Find where the given text appears and provide that cell's center as (X, Y) coordinate. 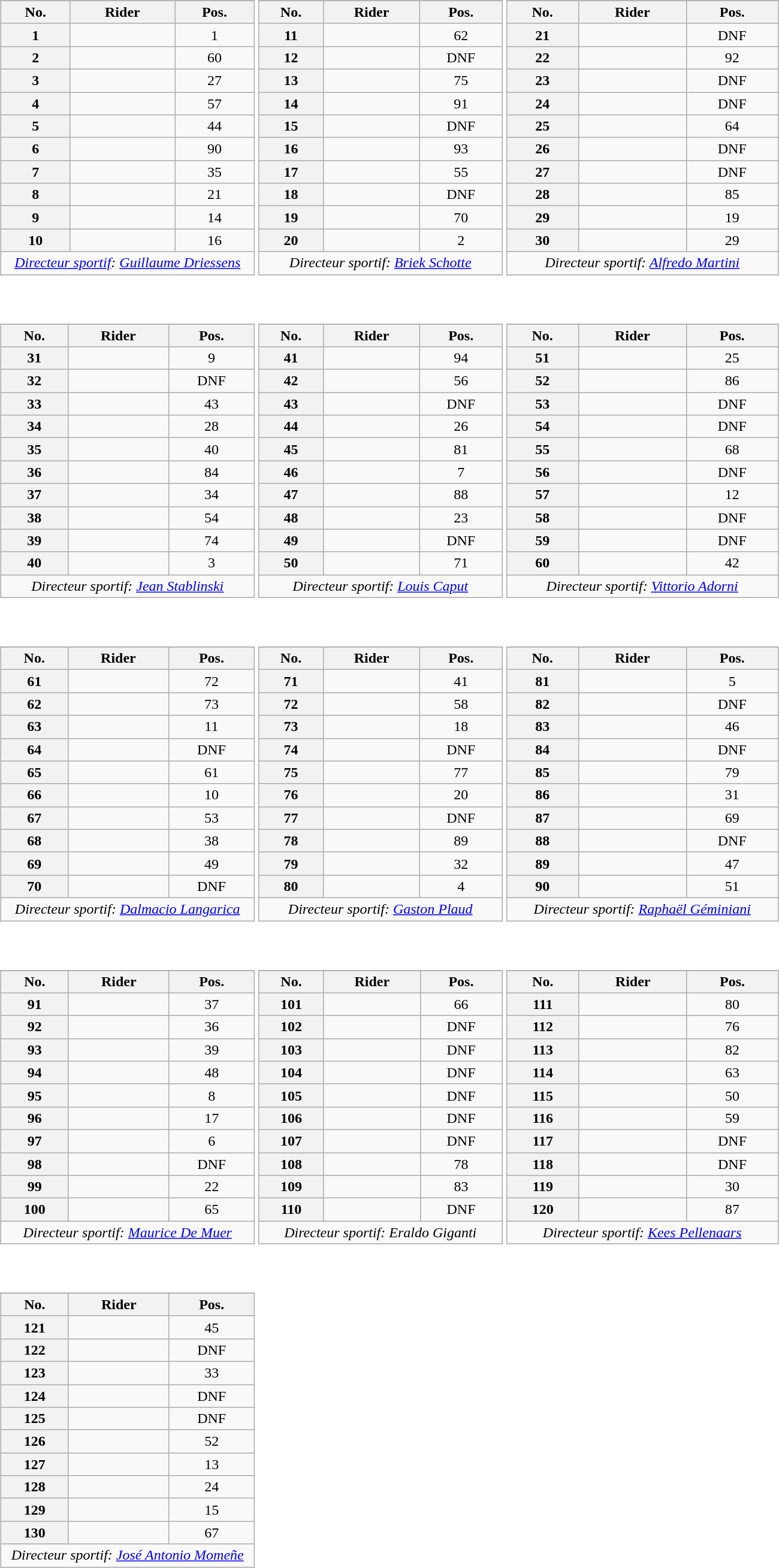
125 (35, 1419)
114 (543, 1072)
124 (35, 1395)
Directeur sportif: Jean Stablinski (127, 586)
105 (291, 1095)
102 (291, 1027)
No. Rider Pos. 101 66 102 DNF 103 DNF 104 DNF 105 DNF 106 DNF 107 DNF 108 78 109 83 110 DNF Directeur sportif: Eraldo Giganti (380, 1099)
116 (543, 1118)
100 (35, 1210)
127 (35, 1464)
Directeur sportif: Eraldo Giganti (381, 1232)
130 (35, 1533)
113 (543, 1050)
Directeur sportif: Maurice De Muer (127, 1232)
121 (35, 1327)
117 (543, 1141)
Directeur sportif: Guillaume Driessens (127, 263)
112 (543, 1027)
No. Rider Pos. 41 94 42 56 43 DNF 44 26 45 81 46 7 47 88 48 23 49 DNF 50 71 Directeur sportif: Louis Caput (380, 452)
Directeur sportif: Gaston Plaud (381, 909)
122 (35, 1350)
97 (35, 1141)
Directeur sportif: Alfredo Martini (642, 263)
Directeur sportif: José Antonio Momeñe (127, 1555)
109 (291, 1187)
Directeur sportif: Briek Schotte (381, 263)
Directeur sportif: Vittorio Adorni (642, 586)
126 (35, 1442)
99 (35, 1187)
107 (291, 1141)
115 (543, 1095)
111 (543, 1004)
120 (543, 1210)
118 (543, 1164)
96 (35, 1118)
110 (291, 1210)
106 (291, 1118)
Directeur sportif: Raphaël Géminiani (642, 909)
Directeur sportif: Kees Pellenaars (642, 1232)
129 (35, 1510)
128 (35, 1487)
119 (543, 1187)
95 (35, 1095)
Directeur sportif: Dalmacio Langarica (127, 909)
98 (35, 1164)
No. Rider Pos. 71 41 72 58 73 18 74 DNF 75 77 76 20 77 DNF 78 89 79 32 80 4 Directeur sportif: Gaston Plaud (380, 775)
104 (291, 1072)
103 (291, 1050)
Directeur sportif: Louis Caput (381, 586)
101 (291, 1004)
123 (35, 1373)
108 (291, 1164)
